Capture the cell that displays the provided text and extract its [X, Y] central coordinate. 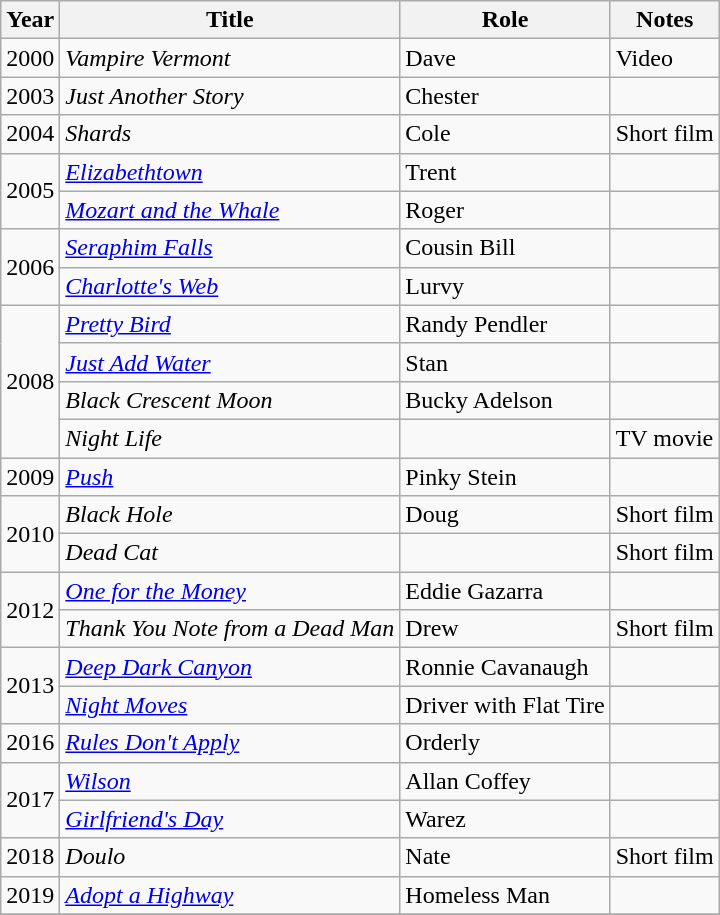
2006 [30, 267]
Push [230, 477]
Pinky Stein [505, 477]
Pretty Bird [230, 324]
2008 [30, 381]
Role [505, 20]
Driver with Flat Tire [505, 705]
Chester [505, 96]
2017 [30, 800]
Allan Coffey [505, 781]
Vampire Vermont [230, 58]
Thank You Note from a Dead Man [230, 629]
Stan [505, 362]
Homeless Man [505, 895]
Just Add Water [230, 362]
TV movie [664, 438]
Elizabethtown [230, 172]
2004 [30, 134]
Rules Don't Apply [230, 743]
Trent [505, 172]
Girlfriend's Day [230, 819]
2010 [30, 534]
2012 [30, 610]
Title [230, 20]
Adopt a Highway [230, 895]
2003 [30, 96]
Mozart and the Whale [230, 210]
Black Crescent Moon [230, 400]
Doulo [230, 857]
2000 [30, 58]
2013 [30, 686]
Dave [505, 58]
2009 [30, 477]
Video [664, 58]
Warez [505, 819]
Randy Pendler [505, 324]
Cole [505, 134]
Seraphim Falls [230, 248]
Wilson [230, 781]
Night Life [230, 438]
Year [30, 20]
Deep Dark Canyon [230, 667]
Doug [505, 515]
Shards [230, 134]
Lurvy [505, 286]
Roger [505, 210]
Cousin Bill [505, 248]
Night Moves [230, 705]
Charlotte's Web [230, 286]
Bucky Adelson [505, 400]
Drew [505, 629]
Eddie Gazarra [505, 591]
Ronnie Cavanaugh [505, 667]
Notes [664, 20]
Dead Cat [230, 553]
Nate [505, 857]
2019 [30, 895]
One for the Money [230, 591]
2016 [30, 743]
Just Another Story [230, 96]
Black Hole [230, 515]
Orderly [505, 743]
2018 [30, 857]
2005 [30, 191]
